Output the (X, Y) coordinate of the center of the cell containing the given text.  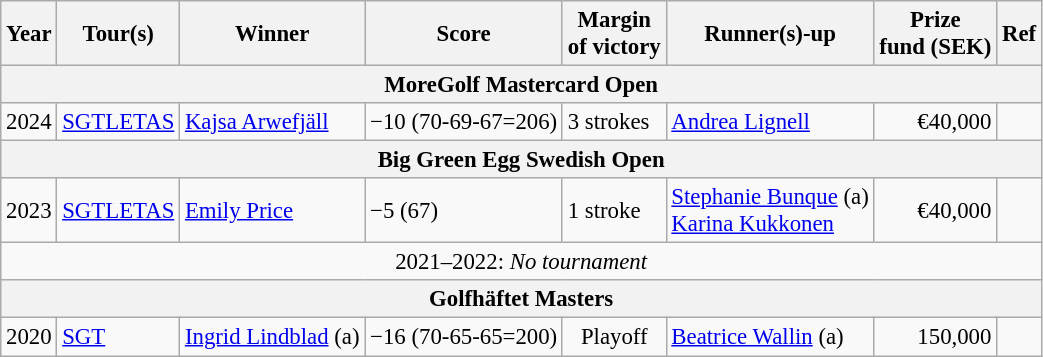
2021–2022: No tournament (522, 262)
Tour(s) (118, 34)
Year (29, 34)
2024 (29, 122)
150,000 (936, 337)
1 stroke (614, 210)
2020 (29, 337)
Emily Price (272, 210)
Beatrice Wallin (a) (770, 337)
MoreGolf Mastercard Open (522, 85)
2023 (29, 210)
Ref (1020, 34)
Playoff (614, 337)
−10 (70-69-67=206) (464, 122)
Marginof victory (614, 34)
Winner (272, 34)
Ingrid Lindblad (a) (272, 337)
Runner(s)-up (770, 34)
−16 (70-65-65=200) (464, 337)
Prizefund (SEK) (936, 34)
3 strokes (614, 122)
Big Green Egg Swedish Open (522, 160)
Kajsa Arwefjäll (272, 122)
Score (464, 34)
Stephanie Bunque (a) Karina Kukkonen (770, 210)
Andrea Lignell (770, 122)
SGT (118, 337)
−5 (67) (464, 210)
Golfhäftet Masters (522, 299)
